Provide the (x, y) coordinate of the cell's center where the given text is located.  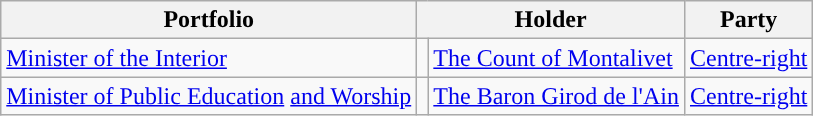
Portfolio (209, 20)
Minister of Public Education and Worship (209, 96)
The Baron Girod de l'Ain (556, 96)
Party (748, 20)
Minister of the Interior (209, 58)
The Count of Montalivet (556, 58)
Holder (551, 20)
